Extract the [X, Y] coordinate from the center of the cell holding the provided text.  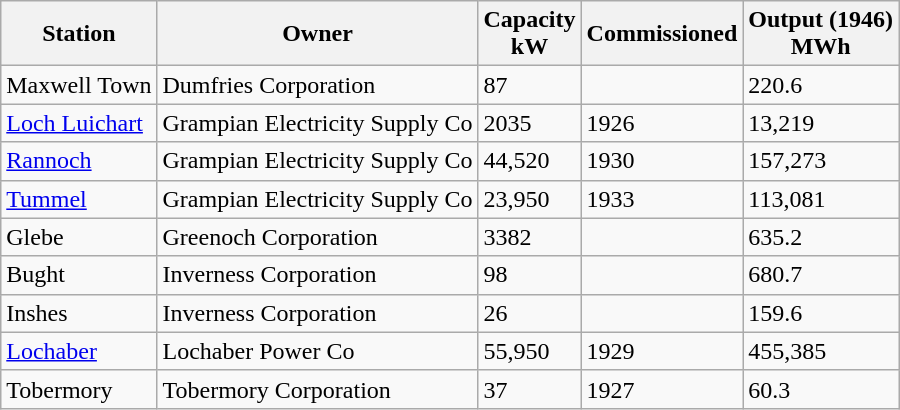
13,219 [821, 123]
Glebe [79, 237]
87 [530, 85]
1930 [662, 161]
455,385 [821, 351]
Tummel [79, 199]
55,950 [530, 351]
Inshes [79, 313]
Greenoch Corporation [318, 237]
Tobermory Corporation [318, 389]
Loch Luichart [79, 123]
Lochaber [79, 351]
Dumfries Corporation [318, 85]
Commissioned [662, 34]
157,273 [821, 161]
98 [530, 275]
2035 [530, 123]
113,081 [821, 199]
220.6 [821, 85]
26 [530, 313]
Lochaber Power Co [318, 351]
CapacitykW [530, 34]
Tobermory [79, 389]
680.7 [821, 275]
3382 [530, 237]
Bught [79, 275]
1929 [662, 351]
635.2 [821, 237]
60.3 [821, 389]
159.6 [821, 313]
Station [79, 34]
1933 [662, 199]
44,520 [530, 161]
23,950 [530, 199]
Output (1946)MWh [821, 34]
Owner [318, 34]
1926 [662, 123]
37 [530, 389]
Maxwell Town [79, 85]
Rannoch [79, 161]
1927 [662, 389]
